Locate the cell with the specified text and output its (X, Y) center coordinate. 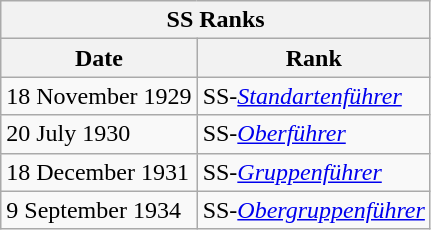
18 December 1931 (99, 172)
20 July 1930 (99, 134)
Date (99, 58)
18 November 1929 (99, 96)
9 September 1934 (99, 210)
Rank (314, 58)
SS-Standartenführer (314, 96)
SS-Gruppenführer (314, 172)
SS Ranks (216, 20)
SS-Obergruppenführer (314, 210)
SS-Oberführer (314, 134)
